Identify which cell holds the provided text, then report its (x, y) central coordinate. 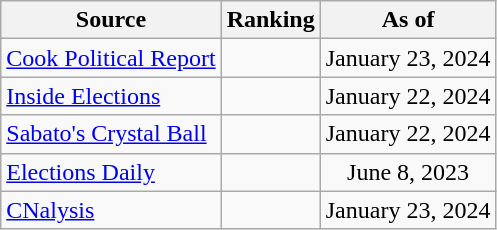
June 8, 2023 (408, 172)
As of (408, 20)
Elections Daily (111, 172)
Ranking (270, 20)
Cook Political Report (111, 58)
Inside Elections (111, 96)
Source (111, 20)
CNalysis (111, 210)
Sabato's Crystal Ball (111, 134)
